Identify which cell holds the provided text, then report its (X, Y) central coordinate. 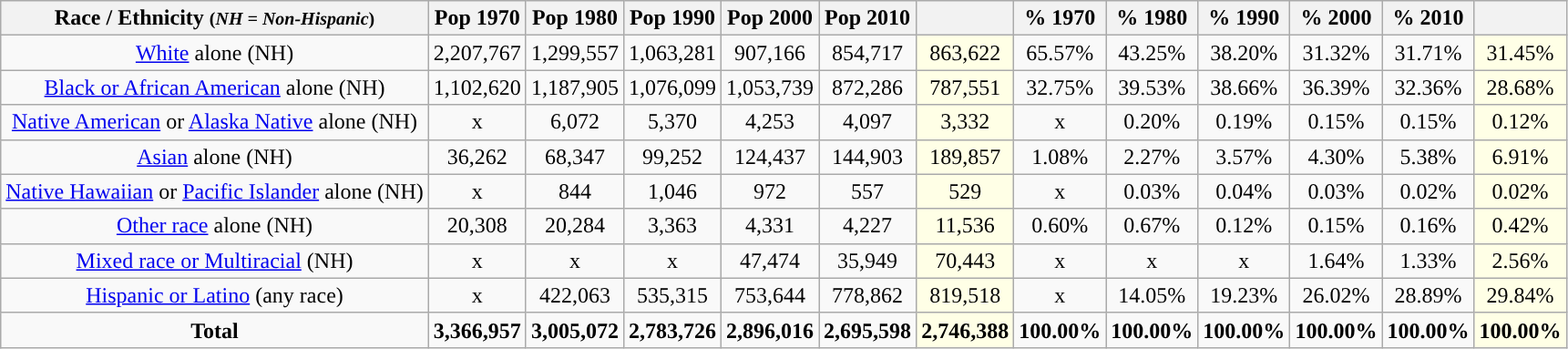
% 2010 (1429, 18)
68,347 (574, 157)
0.60% (1061, 226)
854,717 (867, 53)
189,857 (966, 157)
124,437 (769, 157)
Native American or Alaska Native alone (NH) (215, 122)
Race / Ethnicity (NH = Non-Hispanic) (215, 18)
0.67% (1152, 226)
1.64% (1336, 261)
31.45% (1520, 53)
535,315 (672, 295)
White alone (NH) (215, 53)
70,443 (966, 261)
1,187,905 (574, 87)
3,332 (966, 122)
0.42% (1520, 226)
0.19% (1245, 122)
Total (215, 330)
3.57% (1245, 157)
0.20% (1152, 122)
19.23% (1245, 295)
2.27% (1152, 157)
2.56% (1520, 261)
31.71% (1429, 53)
2,783,726 (672, 330)
20,308 (477, 226)
557 (867, 191)
2,207,767 (477, 53)
Mixed race or Multiracial (NH) (215, 261)
14.05% (1152, 295)
1,076,099 (672, 87)
4,331 (769, 226)
28.89% (1429, 295)
3,366,957 (477, 330)
1.08% (1061, 157)
907,166 (769, 53)
422,063 (574, 295)
% 1980 (1152, 18)
Hispanic or Latino (any race) (215, 295)
99,252 (672, 157)
1,102,620 (477, 87)
% 1970 (1061, 18)
28.68% (1520, 87)
43.25% (1152, 53)
872,286 (867, 87)
38.66% (1245, 87)
Asian alone (NH) (215, 157)
4,097 (867, 122)
778,862 (867, 295)
Native Hawaiian or Pacific Islander alone (NH) (215, 191)
529 (966, 191)
31.32% (1336, 53)
863,622 (966, 53)
6.91% (1520, 157)
819,518 (966, 295)
4.30% (1336, 157)
11,536 (966, 226)
65.57% (1061, 53)
5,370 (672, 122)
36,262 (477, 157)
844 (574, 191)
Black or African American alone (NH) (215, 87)
38.20% (1245, 53)
Pop 1970 (477, 18)
29.84% (1520, 295)
972 (769, 191)
35,949 (867, 261)
5.38% (1429, 157)
Pop 1990 (672, 18)
1,299,557 (574, 53)
2,695,598 (867, 330)
3,363 (672, 226)
787,551 (966, 87)
Other race alone (NH) (215, 226)
20,284 (574, 226)
3,005,072 (574, 330)
753,644 (769, 295)
2,896,016 (769, 330)
1,053,739 (769, 87)
36.39% (1336, 87)
6,072 (574, 122)
% 2000 (1336, 18)
Pop 1980 (574, 18)
1,063,281 (672, 53)
39.53% (1152, 87)
1,046 (672, 191)
47,474 (769, 261)
32.75% (1061, 87)
Pop 2010 (867, 18)
4,227 (867, 226)
4,253 (769, 122)
Pop 2000 (769, 18)
144,903 (867, 157)
0.16% (1429, 226)
26.02% (1336, 295)
1.33% (1429, 261)
32.36% (1429, 87)
% 1990 (1245, 18)
0.04% (1245, 191)
2,746,388 (966, 330)
